Return (X, Y) of the center of cell containing provided text 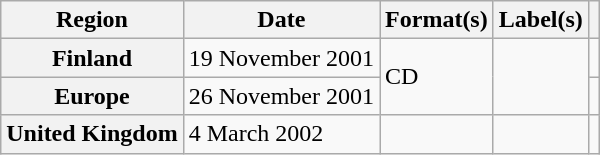
Label(s) (540, 20)
CD (437, 77)
United Kingdom (92, 134)
4 March 2002 (281, 134)
Format(s) (437, 20)
Region (92, 20)
26 November 2001 (281, 96)
Date (281, 20)
Finland (92, 58)
19 November 2001 (281, 58)
Europe (92, 96)
